Pinpoint the cell where the given text exists, returning its [x, y] midpoint coordinate. 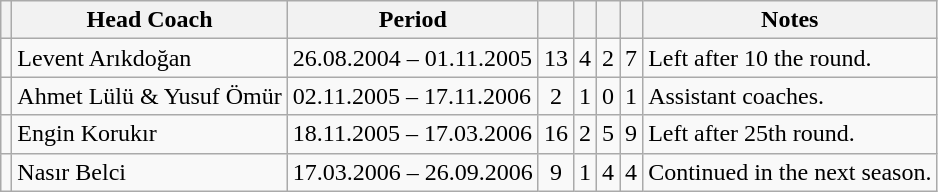
02.11.2005 – 17.11.2006 [412, 96]
Left after 25th round. [790, 134]
Nasır Belci [150, 172]
13 [556, 58]
Assistant coaches. [790, 96]
16 [556, 134]
17.03.2006 – 26.09.2006 [412, 172]
18.11.2005 – 17.03.2006 [412, 134]
Engin Korukır [150, 134]
Continued in the next season. [790, 172]
Period [412, 20]
5 [608, 134]
Levent Arıkdoğan [150, 58]
Ahmet Lülü & Yusuf Ömür [150, 96]
26.08.2004 – 01.11.2005 [412, 58]
7 [632, 58]
Left after 10 the round. [790, 58]
0 [608, 96]
Head Coach [150, 20]
Notes [790, 20]
